Search for the cell housing the specified text and yield its (X, Y) center coordinate. 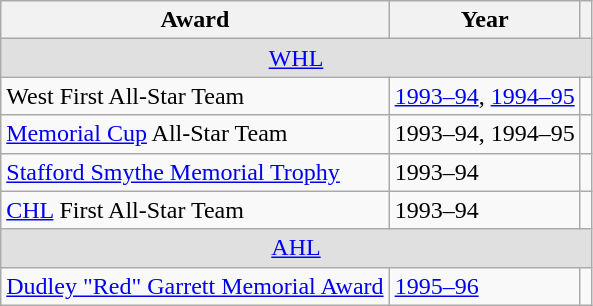
Award (195, 20)
1995–96 (484, 286)
WHL (296, 58)
Stafford Smythe Memorial Trophy (195, 172)
Dudley "Red" Garrett Memorial Award (195, 286)
Memorial Cup All-Star Team (195, 134)
AHL (296, 248)
Year (484, 20)
CHL First All-Star Team (195, 210)
West First All-Star Team (195, 96)
